Provide the [x, y] coordinate of the cell's center where the given text is located.  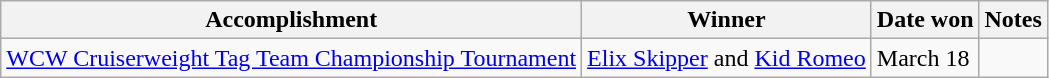
Winner [727, 20]
Notes [1013, 20]
Elix Skipper and Kid Romeo [727, 58]
Date won [925, 20]
WCW Cruiserweight Tag Team Championship Tournament [292, 58]
Accomplishment [292, 20]
March 18 [925, 58]
